Pinpoint the cell where the given text exists, returning its [X, Y] midpoint coordinate. 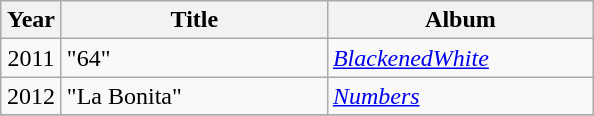
Numbers [460, 96]
"64" [194, 58]
Title [194, 20]
2011 [32, 58]
BlackenedWhite [460, 58]
"La Bonita" [194, 96]
Album [460, 20]
2012 [32, 96]
Year [32, 20]
